Extract the [X, Y] coordinate from the center of the cell holding the provided text.  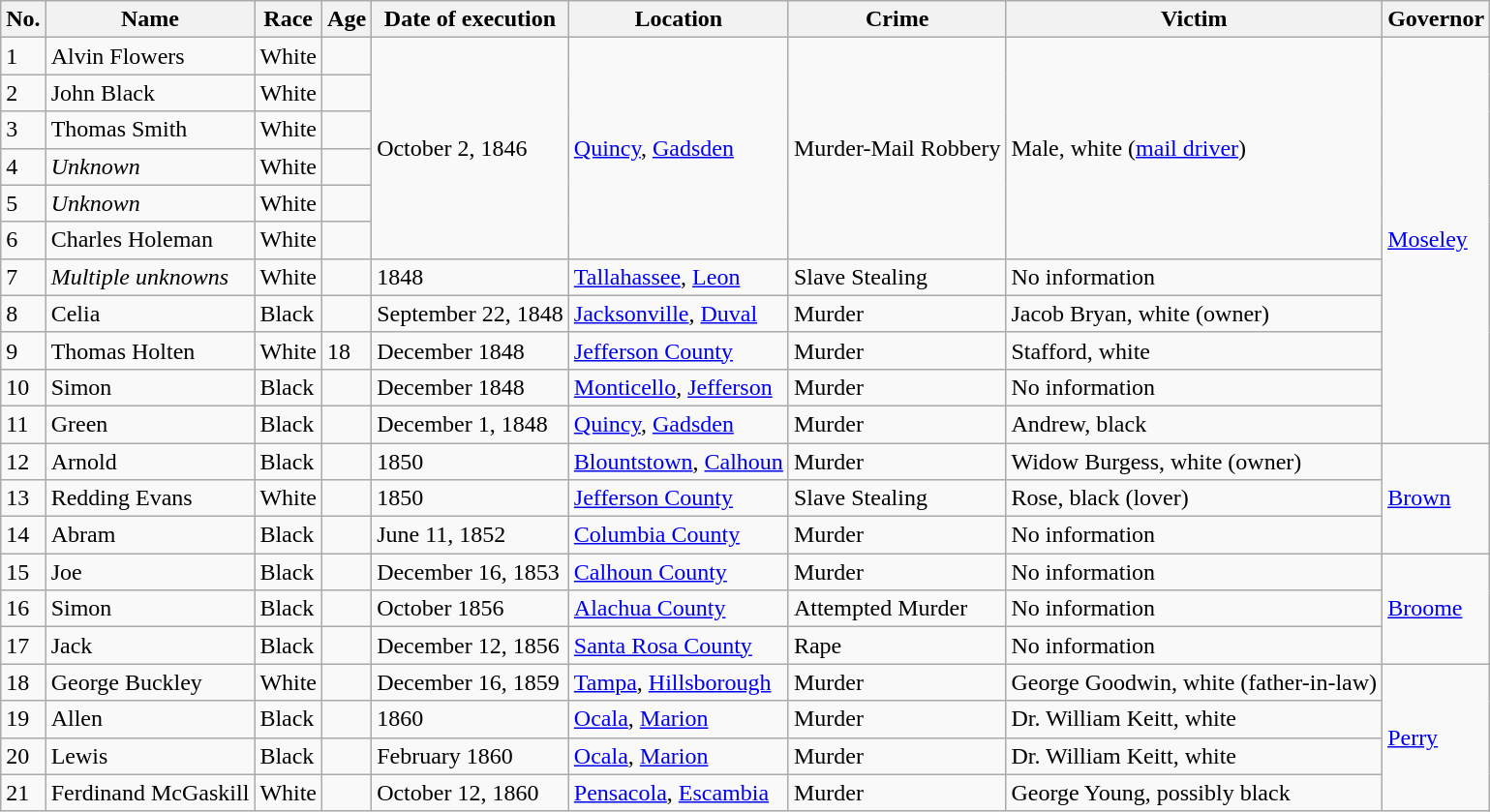
Tallahassee, Leon [678, 277]
12 [23, 462]
Redding Evans [150, 498]
Thomas Holten [150, 350]
4 [23, 166]
10 [23, 387]
Ferdinand McGaskill [150, 793]
Santa Rosa County [678, 646]
8 [23, 314]
21 [23, 793]
1860 [471, 719]
Male, white (mail driver) [1195, 148]
Governor [1437, 19]
5 [23, 203]
Andrew, black [1195, 424]
Blountstown, Calhoun [678, 462]
Location [678, 19]
Green [150, 424]
George Buckley [150, 682]
Arnold [150, 462]
7 [23, 277]
February 1860 [471, 756]
Multiple unknowns [150, 277]
Victim [1195, 19]
Joe [150, 572]
Pensacola, Escambia [678, 793]
Perry [1437, 737]
6 [23, 240]
Allen [150, 719]
11 [23, 424]
December 16, 1859 [471, 682]
Monticello, Jefferson [678, 387]
Crime [897, 19]
Columbia County [678, 535]
Jack [150, 646]
September 22, 1848 [471, 314]
Celia [150, 314]
Race [289, 19]
Name [150, 19]
Rose, black (lover) [1195, 498]
Moseley [1437, 240]
Stafford, white [1195, 350]
16 [23, 609]
Murder-Mail Robbery [897, 148]
Abram [150, 535]
Attempted Murder [897, 609]
9 [23, 350]
Tampa, Hillsborough [678, 682]
December 12, 1856 [471, 646]
Alachua County [678, 609]
Broome [1437, 609]
George Goodwin, white (father-in-law) [1195, 682]
19 [23, 719]
14 [23, 535]
December 1, 1848 [471, 424]
Age [347, 19]
20 [23, 756]
1848 [471, 277]
Charles Holeman [150, 240]
October 12, 1860 [471, 793]
December 16, 1853 [471, 572]
Lewis [150, 756]
Calhoun County [678, 572]
1 [23, 56]
Date of execution [471, 19]
Jacksonville, Duval [678, 314]
Brown [1437, 498]
No. [23, 19]
3 [23, 130]
13 [23, 498]
October 2, 1846 [471, 148]
June 11, 1852 [471, 535]
George Young, possibly black [1195, 793]
October 1856 [471, 609]
Alvin Flowers [150, 56]
17 [23, 646]
15 [23, 572]
Thomas Smith [150, 130]
Rape [897, 646]
2 [23, 93]
Jacob Bryan, white (owner) [1195, 314]
Widow Burgess, white (owner) [1195, 462]
John Black [150, 93]
